From the cell containing the given text, extract its center point as (x, y) coordinate. 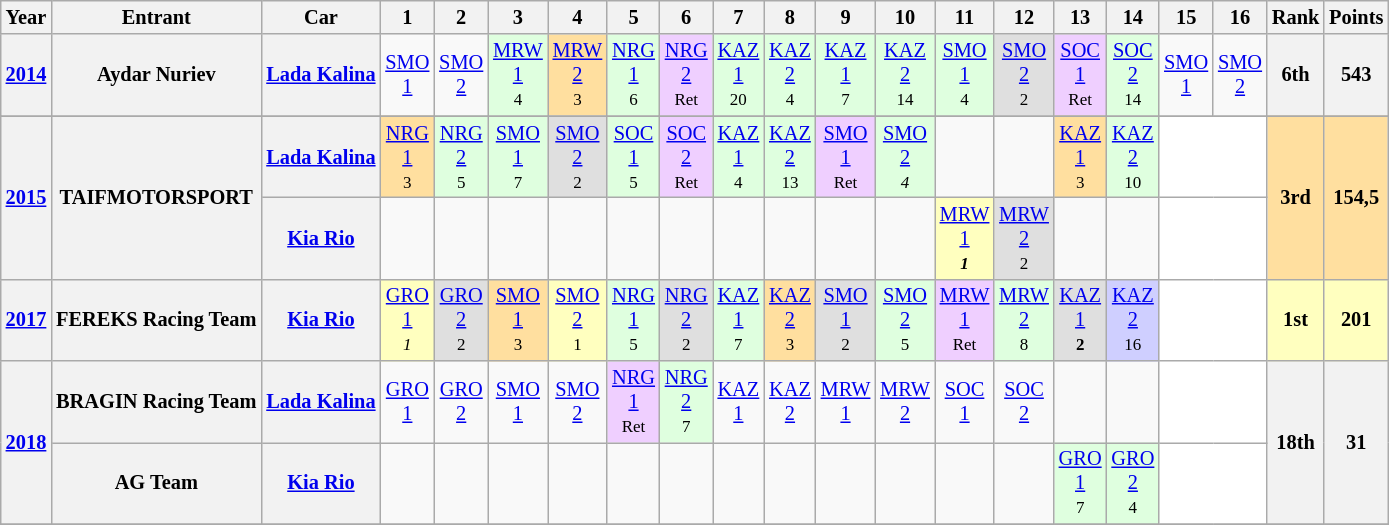
MRW11 (965, 238)
7 (739, 17)
KAZ2 (790, 402)
Rank (1296, 17)
SMO14 (965, 75)
14 (1132, 17)
16 (1240, 17)
GRO1 (407, 402)
KAZ23 (790, 320)
11 (965, 17)
NRG27 (686, 402)
543 (1356, 75)
MRW14 (518, 75)
SOC2 (1024, 402)
NRG25 (461, 157)
SMO13 (518, 320)
6 (686, 17)
GRO11 (407, 320)
MRW28 (1024, 320)
MRW1Ret (965, 320)
4 (578, 17)
MRW1 (846, 402)
13 (1080, 17)
Entrant (156, 17)
6th (1296, 75)
NRG2Ret (686, 75)
SMO12 (846, 320)
KAZ213 (790, 157)
2017 (26, 320)
GRO2 (461, 402)
3 (518, 17)
FEREKS Racing Team (156, 320)
GRO17 (1080, 483)
SMO1Ret (846, 157)
201 (1356, 320)
NRG16 (634, 75)
2018 (26, 442)
KAZ1 4 (739, 157)
2015 (26, 198)
15 (1186, 17)
NRG13 (407, 157)
SOC214 (1132, 75)
3rd (1296, 198)
12 (1024, 17)
18th (1296, 442)
Car (320, 17)
KAZ1 3 (1080, 157)
SMO24 (905, 157)
KAZ1 7 (739, 320)
KAZ1 2 (1080, 320)
KAZ17 (846, 75)
Aydar Nuriev (156, 75)
5 (634, 17)
BRAGIN Racing Team (156, 402)
KAZ2 10 (1132, 157)
SMO21 (578, 320)
GRO24 (1132, 483)
KAZ1 (739, 402)
KAZ120 (739, 75)
SOC15 (634, 157)
2 (461, 17)
SMO17 (518, 157)
SOC1Ret (1080, 75)
SMO25 (905, 320)
8 (790, 17)
Points (1356, 17)
31 (1356, 442)
1 (407, 17)
10 (905, 17)
NRG15 (634, 320)
GRO22 (461, 320)
NRG22 (686, 320)
SOC1 (965, 402)
NRG1Ret (634, 402)
154,5 (1356, 198)
SOC2Ret (686, 157)
KAZ2 16 (1132, 320)
MRW23 (578, 75)
TAIFMOTORSPORT (156, 198)
9 (846, 17)
MRW2 (905, 402)
Year (26, 17)
MRW22 (1024, 238)
2014 (26, 75)
KAZ24 (790, 75)
1st (1296, 320)
AG Team (156, 483)
KAZ214 (905, 75)
